Search for the cell housing the specified text and yield its [x, y] center coordinate. 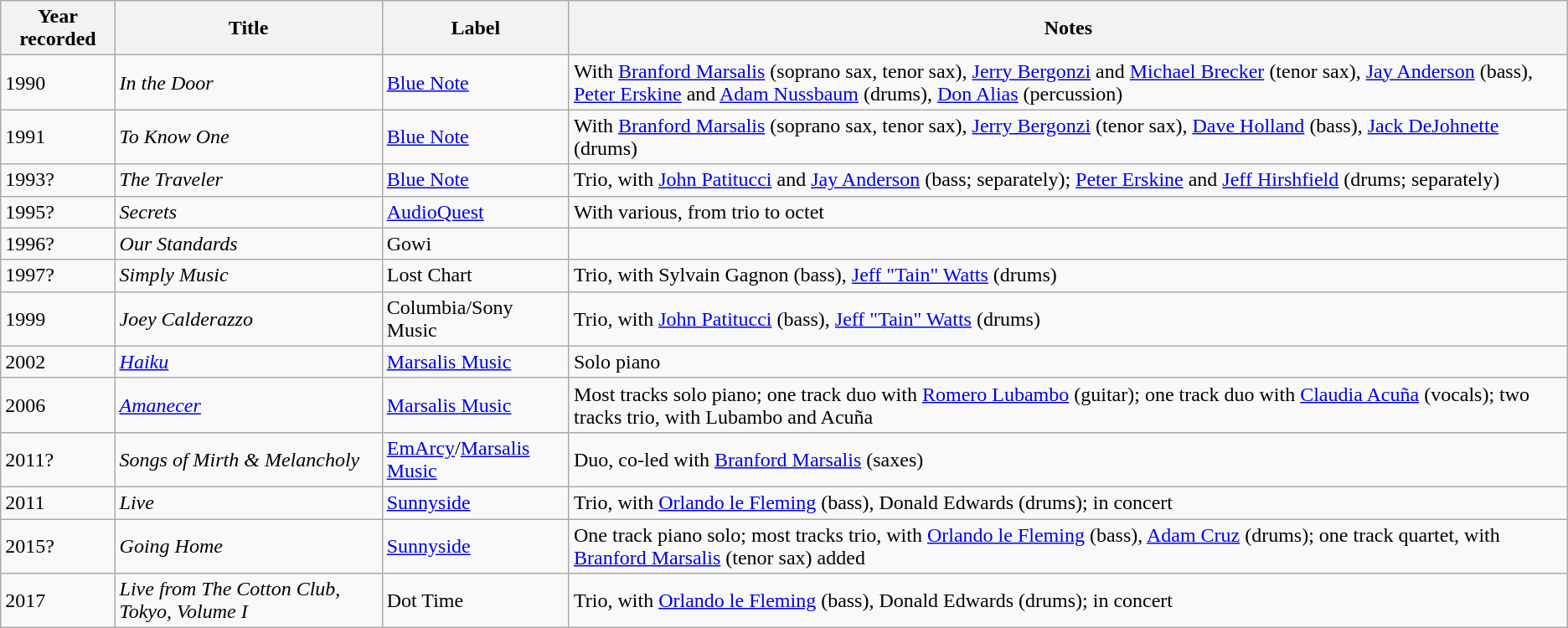
2017 [58, 601]
2011? [58, 459]
AudioQuest [476, 212]
To Know One [248, 137]
Gowi [476, 244]
1991 [58, 137]
Lost Chart [476, 275]
1996? [58, 244]
2011 [58, 502]
Label [476, 28]
Our Standards [248, 244]
Title [248, 28]
1993? [58, 180]
EmArcy/Marsalis Music [476, 459]
Trio, with Sylvain Gagnon (bass), Jeff "Tain" Watts (drums) [1068, 275]
Haiku [248, 362]
With various, from trio to octet [1068, 212]
With Branford Marsalis (soprano sax, tenor sax), Jerry Bergonzi (tenor sax), Dave Holland (bass), Jack DeJohnette (drums) [1068, 137]
1990 [58, 82]
Secrets [248, 212]
In the Door [248, 82]
Live from The Cotton Club, Tokyo, Volume I [248, 601]
2002 [58, 362]
Joey Calderazzo [248, 318]
Notes [1068, 28]
Duo, co-led with Branford Marsalis (saxes) [1068, 459]
Trio, with John Patitucci (bass), Jeff "Tain" Watts (drums) [1068, 318]
The Traveler [248, 180]
1997? [58, 275]
Columbia/Sony Music [476, 318]
Dot Time [476, 601]
Amanecer [248, 405]
2015? [58, 546]
Songs of Mirth & Melancholy [248, 459]
2006 [58, 405]
Going Home [248, 546]
Solo piano [1068, 362]
Simply Music [248, 275]
Trio, with John Patitucci and Jay Anderson (bass; separately); Peter Erskine and Jeff Hirshfield (drums; separately) [1068, 180]
1999 [58, 318]
Year recorded [58, 28]
1995? [58, 212]
Live [248, 502]
